Pinpoint the cell where the given text exists, returning its [X, Y] midpoint coordinate. 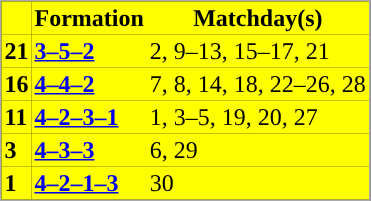
3 [17, 150]
21 [17, 50]
2, 9–13, 15–17, 21 [258, 50]
3–5–2 [90, 50]
1, 3–5, 19, 20, 27 [258, 116]
Matchday(s) [258, 18]
4–2–3–1 [90, 116]
1 [17, 182]
4–4–2 [90, 84]
16 [17, 84]
4–3–3 [90, 150]
30 [258, 182]
11 [17, 116]
6, 29 [258, 150]
7, 8, 14, 18, 22–26, 28 [258, 84]
Formation [90, 18]
4–2–1–3 [90, 182]
